Extract the (x, y) coordinate from the center of the cell holding the provided text.  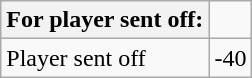
Player sent off (105, 58)
For player sent off: (105, 20)
-40 (230, 58)
